Determine the [X, Y] coordinate at the center of the cell enclosing the given text.  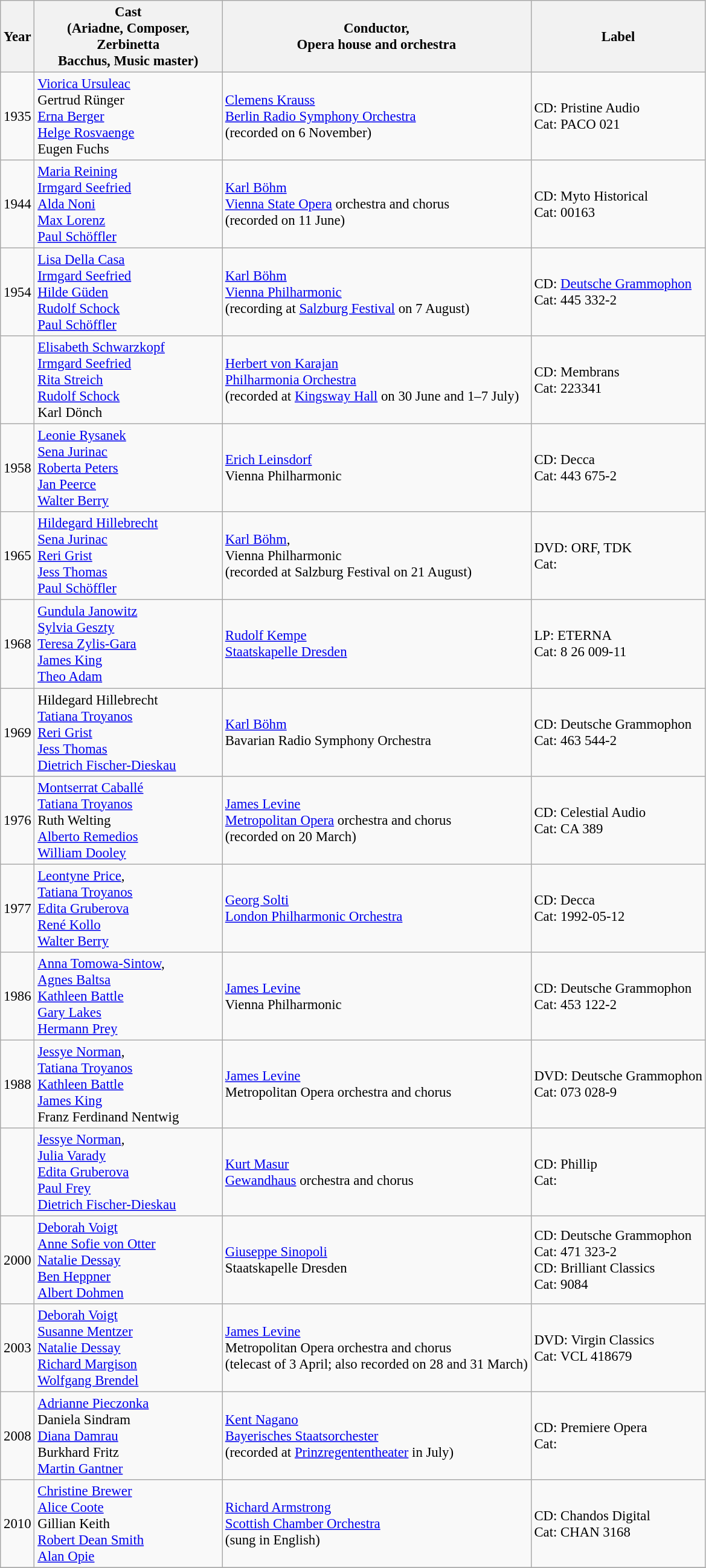
Year [18, 36]
Leonie RysanekSena JurinacRoberta PetersJan PeerceWalter Berry [128, 468]
Erich LeinsdorfVienna Philharmonic [377, 468]
Elisabeth SchwarzkopfIrmgard SeefriedRita StreichRudolf SchockKarl Dönch [128, 380]
Jessye Norman, Julia VaradyEdita GruberovaPaul FreyDietrich Fischer-Dieskau [128, 1172]
1976 [18, 820]
CD: Deutsche GrammophonCat: 463 544-2 [618, 732]
Karl BöhmBavarian Radio Symphony Orchestra [377, 732]
2008 [18, 1436]
Clemens KraussBerlin Radio Symphony Orchestra(recorded on 6 November) [377, 117]
Lisa Della CasaIrmgard SeefriedHilde GüdenRudolf SchockPaul Schöffler [128, 292]
CD: Deutsche GrammophonCat: 471 323-2CD: Brilliant ClassicsCat: 9084 [618, 1260]
James LevineMetropolitan Opera orchestra and chorus(telecast of 3 April; also recorded on 28 and 31 March) [377, 1348]
Christine BrewerAlice CooteGillian KeithRobert Dean SmithAlan Opie [128, 1524]
1965 [18, 557]
CD: Premiere OperaCat: [618, 1436]
1986 [18, 996]
Jessye Norman, Tatiana TroyanosKathleen BattleJames KingFranz Ferdinand Nentwig [128, 1084]
Kurt MasurGewandhaus orchestra and chorus [377, 1172]
CD: Deutsche GrammophonCat: 453 122-2 [618, 996]
Leontyne Price, Tatiana TroyanosEdita GruberovaRené KolloWalter Berry [128, 908]
Deborah VoigtSusanne MentzerNatalie DessayRichard MargisonWolfgang Brendel [128, 1348]
1968 [18, 644]
2003 [18, 1348]
1969 [18, 732]
Richard ArmstrongScottish Chamber Orchestra(sung in English) [377, 1524]
1954 [18, 292]
Label [618, 36]
1944 [18, 204]
Georg SoltiLondon Philharmonic Orchestra [377, 908]
CD: Deutsche GrammophonCat: 445 332-2 [618, 292]
Gundula JanowitzSylvia GesztyTeresa Zylis-GaraJames KingTheo Adam [128, 644]
1935 [18, 117]
DVD: Virgin ClassicsCat: VCL 418679 [618, 1348]
Anna Tomowa-Sintow, Agnes BaltsaKathleen BattleGary LakesHermann Prey [128, 996]
Herbert von KarajanPhilharmonia Orchestra(recorded at Kingsway Hall on 30 June and 1–7 July) [377, 380]
CD: Celestial AudioCat: CA 389 [618, 820]
Deborah VoigtAnne Sofie von OtterNatalie DessayBen HeppnerAlbert Dohmen [128, 1260]
Karl BöhmVienna Philharmonic(recording at Salzburg Festival on 7 August) [377, 292]
Hildegard HillebrechtSena JurinacReri GristJess ThomasPaul Schöffler [128, 557]
Karl Böhm, Vienna Philharmonic(recorded at Salzburg Festival on 21 August) [377, 557]
James LevineVienna Philharmonic [377, 996]
Cast(Ariadne, Composer, ZerbinettaBacchus, Music master) [128, 36]
1988 [18, 1084]
DVD: ORF, TDKCat: [618, 557]
Adrianne PieczonkaDaniela SindramDiana DamrauBurkhard FritzMartin Gantner [128, 1436]
CD: MembransCat: 223341 [618, 380]
Karl BöhmVienna State Opera orchestra and chorus(recorded on 11 June) [377, 204]
1977 [18, 908]
CD: Chandos DigitalCat: CHAN 3168 [618, 1524]
James LevineMetropolitan Opera orchestra and chorus(recorded on 20 March) [377, 820]
CD: Pristine AudioCat: PACO 021 [618, 117]
CD: Myto HistoricalCat: 00163 [618, 204]
2000 [18, 1260]
CD: PhillipCat: [618, 1172]
Rudolf KempeStaatskapelle Dresden [377, 644]
CD: Decca Cat: 1992-05-12 [618, 908]
Kent NaganoBayerisches Staatsorchester(recorded at Prinzregententheater in July) [377, 1436]
LP: ETERNACat: 8 26 009-11 [618, 644]
Hildegard HillebrechtTatiana TroyanosReri GristJess ThomasDietrich Fischer-Dieskau [128, 732]
1958 [18, 468]
Conductor,Opera house and orchestra [377, 36]
Viorica UrsuleacGertrud RüngerErna BergerHelge RosvaengeEugen Fuchs [128, 117]
Giuseppe SinopoliStaatskapelle Dresden [377, 1260]
2010 [18, 1524]
James LevineMetropolitan Opera orchestra and chorus [377, 1084]
DVD: Deutsche GrammophonCat: 073 028-9 [618, 1084]
Maria ReiningIrmgard SeefriedAlda NoniMax LorenzPaul Schöffler [128, 204]
Montserrat CaballéTatiana TroyanosRuth WeltingAlberto RemediosWilliam Dooley [128, 820]
CD: DeccaCat: 443 675-2 [618, 468]
